Search for the cell housing the specified text and yield its (X, Y) center coordinate. 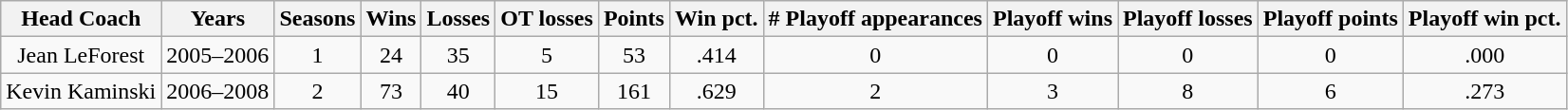
53 (634, 55)
2006–2008 (218, 91)
.629 (716, 91)
Playoff points (1331, 19)
Kevin Kaminski (82, 91)
Years (218, 19)
161 (634, 91)
1 (317, 55)
Playoff losses (1188, 19)
Head Coach (82, 19)
Playoff win pct. (1484, 19)
8 (1188, 91)
Losses (458, 19)
35 (458, 55)
.414 (716, 55)
15 (547, 91)
Win pct. (716, 19)
Jean LeForest (82, 55)
3 (1052, 91)
Playoff wins (1052, 19)
.000 (1484, 55)
# Playoff appearances (875, 19)
Seasons (317, 19)
Wins (391, 19)
5 (547, 55)
OT losses (547, 19)
2005–2006 (218, 55)
Points (634, 19)
40 (458, 91)
6 (1331, 91)
73 (391, 91)
.273 (1484, 91)
24 (391, 55)
